Extract the [x, y] coordinate from the center of the cell holding the provided text.  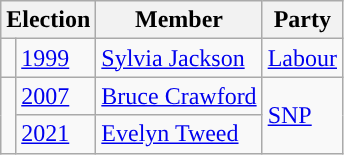
2007 [56, 96]
2021 [56, 134]
Bruce Crawford [179, 96]
Evelyn Tweed [179, 134]
Member [179, 20]
Labour [302, 58]
Party [302, 20]
Election [48, 20]
Sylvia Jackson [179, 58]
1999 [56, 58]
SNP [302, 115]
